Provide the [x, y] coordinate of the cell's center where the given text is located.  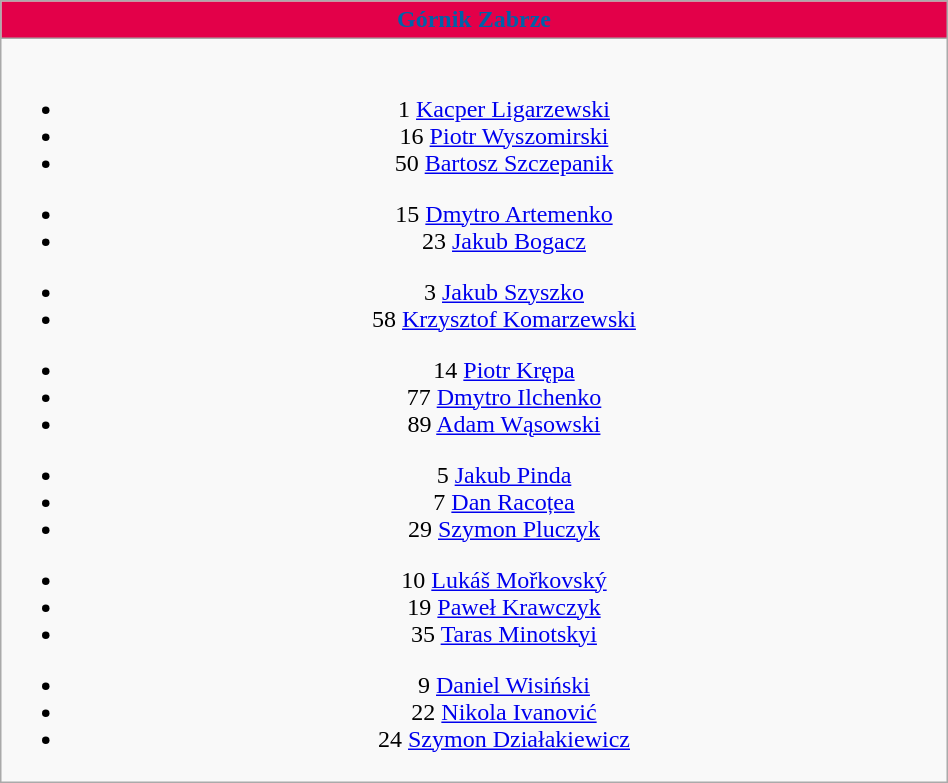
Górnik Zabrze [474, 20]
